Return the (x, y) coordinate for the center point of the cell that contains the specified text.  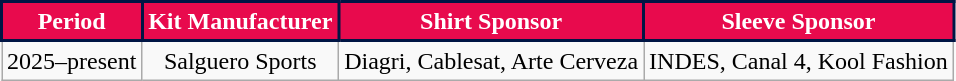
Kit Manufacturer (240, 22)
Diagri, Cablesat, Arte Cerveza (492, 60)
2025–present (72, 60)
Salguero Sports (240, 60)
Period (72, 22)
INDES, Canal 4, Kool Fashion (799, 60)
Shirt Sponsor (492, 22)
Sleeve Sponsor (799, 22)
